Output the (X, Y) coordinate of the center of the cell containing the given text.  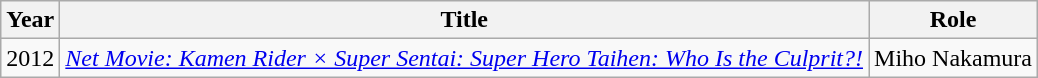
Net Movie: Kamen Rider × Super Sentai: Super Hero Taihen: Who Is the Culprit?! (464, 58)
2012 (30, 58)
Miho Nakamura (954, 58)
Year (30, 20)
Title (464, 20)
Role (954, 20)
